Return [x, y] of the center of cell containing provided text 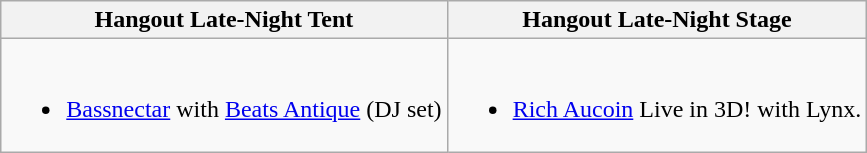
Rich Aucoin Live in 3D! with Lynx. [657, 96]
Hangout Late-Night Tent [224, 20]
Hangout Late-Night Stage [657, 20]
Bassnectar with Beats Antique (DJ set) [224, 96]
